Find where the given text appears and provide that cell's center as (x, y) coordinate. 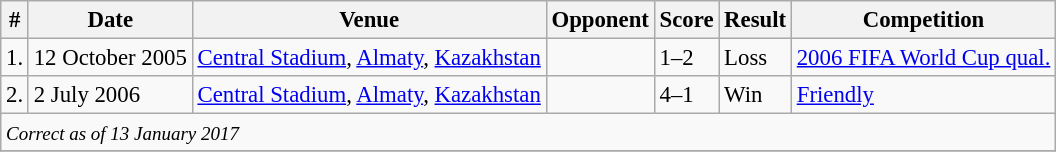
Venue (369, 20)
1–2 (686, 58)
Correct as of 13 January 2017 (528, 133)
1. (15, 58)
Win (756, 95)
12 October 2005 (110, 58)
Competition (923, 20)
4–1 (686, 95)
Date (110, 20)
2 July 2006 (110, 95)
Score (686, 20)
2. (15, 95)
# (15, 20)
Opponent (600, 20)
Loss (756, 58)
Friendly (923, 95)
2006 FIFA World Cup qual. (923, 58)
Result (756, 20)
